Search for the cell housing the specified text and yield its (X, Y) center coordinate. 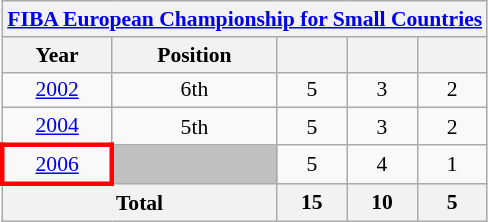
4 (382, 164)
2006 (57, 164)
15 (312, 202)
6th (194, 90)
Total (140, 202)
Position (194, 55)
5th (194, 126)
10 (382, 202)
FIBA European Championship for Small Countries (244, 19)
1 (452, 164)
Year (57, 55)
2004 (57, 126)
2002 (57, 90)
